Detect which cell encompasses the target text, then output its [x, y] center coordinate. 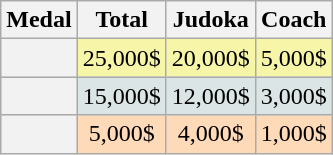
25,000$ [122, 58]
Total [122, 20]
20,000$ [210, 58]
Medal [39, 20]
12,000$ [210, 96]
Coach [294, 20]
Judoka [210, 20]
4,000$ [210, 134]
15,000$ [122, 96]
1,000$ [294, 134]
3,000$ [294, 96]
